Identify which cell holds the provided text, then report its (X, Y) central coordinate. 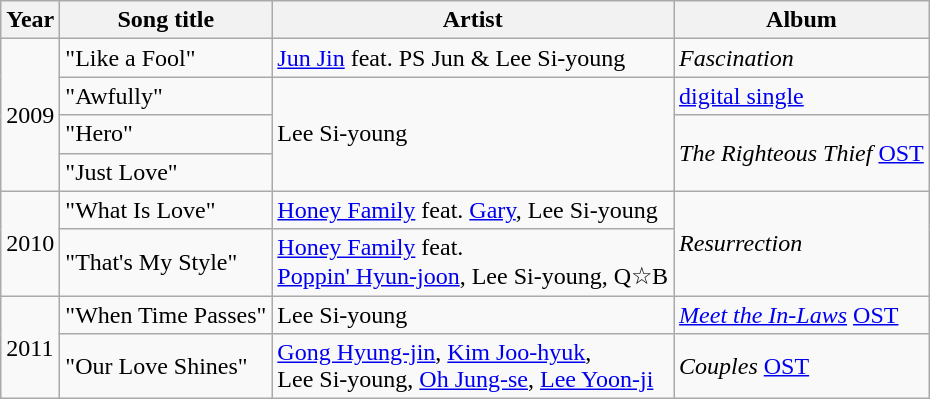
Song title (166, 20)
Fascination (802, 58)
Honey Family feat. Gary, Lee Si-young (473, 210)
The Righteous Thief OST (802, 153)
"Awfully" (166, 96)
"Like a Fool" (166, 58)
Resurrection (802, 244)
"That's My Style" (166, 262)
"What Is Love" (166, 210)
"Just Love" (166, 172)
Year (30, 20)
"Hero" (166, 134)
Album (802, 20)
Gong Hyung-jin, Kim Joo-hyuk, Lee Si-young, Oh Jung-se, Lee Yoon-ji (473, 366)
Couples OST (802, 366)
Jun Jin feat. PS Jun & Lee Si-young (473, 58)
Honey Family feat. Poppin' Hyun-joon, Lee Si-young, Q☆B (473, 262)
"Our Love Shines" (166, 366)
Meet the In-Laws OST (802, 315)
2009 (30, 115)
"When Time Passes" (166, 315)
2011 (30, 348)
Artist (473, 20)
digital single (802, 96)
2010 (30, 244)
